Output the [x, y] coordinate of the center of the cell containing the given text.  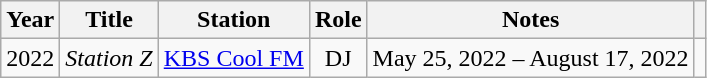
2022 [30, 58]
Station Z [109, 58]
Title [109, 20]
Role [338, 20]
Station [234, 20]
DJ [338, 58]
Year [30, 20]
KBS Cool FM [234, 58]
Notes [530, 20]
May 25, 2022 – August 17, 2022 [530, 58]
